Find where the given text appears and provide that cell's center as [X, Y] coordinate. 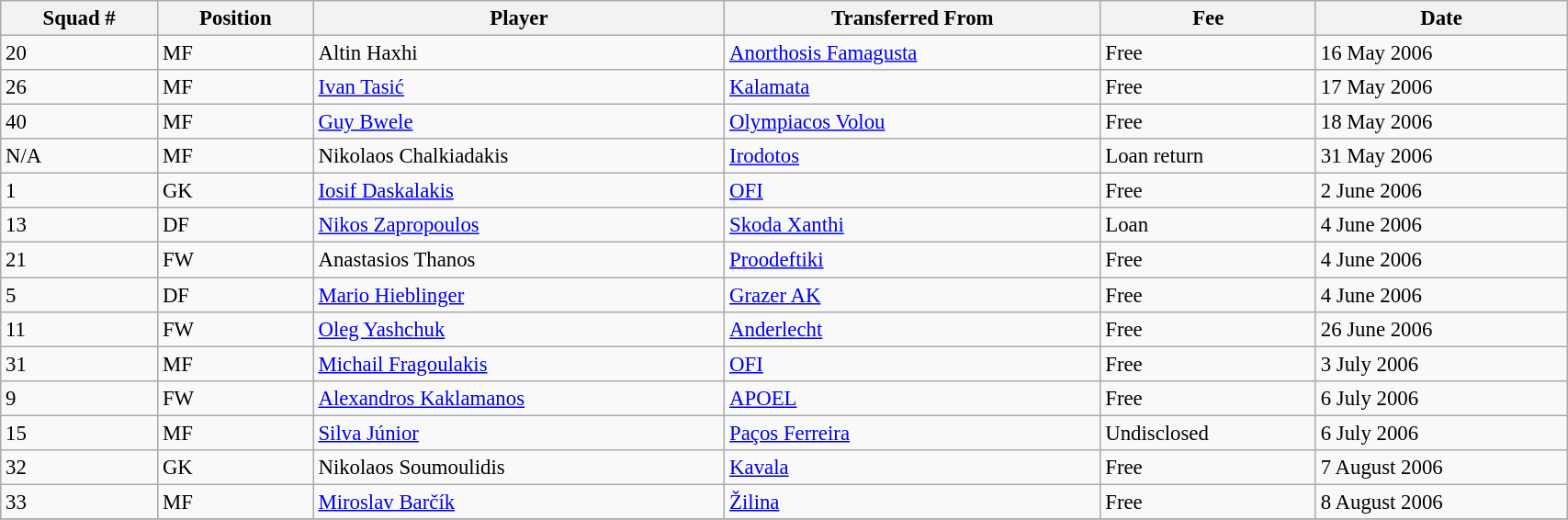
Undisclosed [1209, 433]
7 August 2006 [1440, 468]
31 [79, 364]
Mario Hieblinger [519, 295]
3 July 2006 [1440, 364]
11 [79, 329]
Paços Ferreira [913, 433]
Nikolaos Chalkiadakis [519, 156]
Skoda Xanthi [913, 225]
26 June 2006 [1440, 329]
Guy Bwele [519, 122]
Proodeftiki [913, 260]
Olympiacos Volou [913, 122]
Squad # [79, 18]
13 [79, 225]
Grazer AK [913, 295]
Kavala [913, 468]
Silva Júnior [519, 433]
Altin Haxhi [519, 53]
8 August 2006 [1440, 502]
APOEL [913, 398]
Michail Fragoulakis [519, 364]
Anderlecht [913, 329]
Nikos Zapropoulos [519, 225]
Miroslav Barčík [519, 502]
16 May 2006 [1440, 53]
Anastasios Thanos [519, 260]
Kalamata [913, 87]
18 May 2006 [1440, 122]
Oleg Yashchuk [519, 329]
Date [1440, 18]
15 [79, 433]
Iosif Daskalakis [519, 191]
Alexandros Kaklamanos [519, 398]
31 May 2006 [1440, 156]
40 [79, 122]
Fee [1209, 18]
Player [519, 18]
Irodotos [913, 156]
Anorthosis Famagusta [913, 53]
9 [79, 398]
26 [79, 87]
Ivan Tasić [519, 87]
32 [79, 468]
2 June 2006 [1440, 191]
17 May 2006 [1440, 87]
Loan return [1209, 156]
Transferred From [913, 18]
21 [79, 260]
20 [79, 53]
1 [79, 191]
N/A [79, 156]
Nikolaos Soumoulidis [519, 468]
Position [236, 18]
Loan [1209, 225]
5 [79, 295]
33 [79, 502]
Žilina [913, 502]
